Detect which cell encompasses the target text, then output its (x, y) center coordinate. 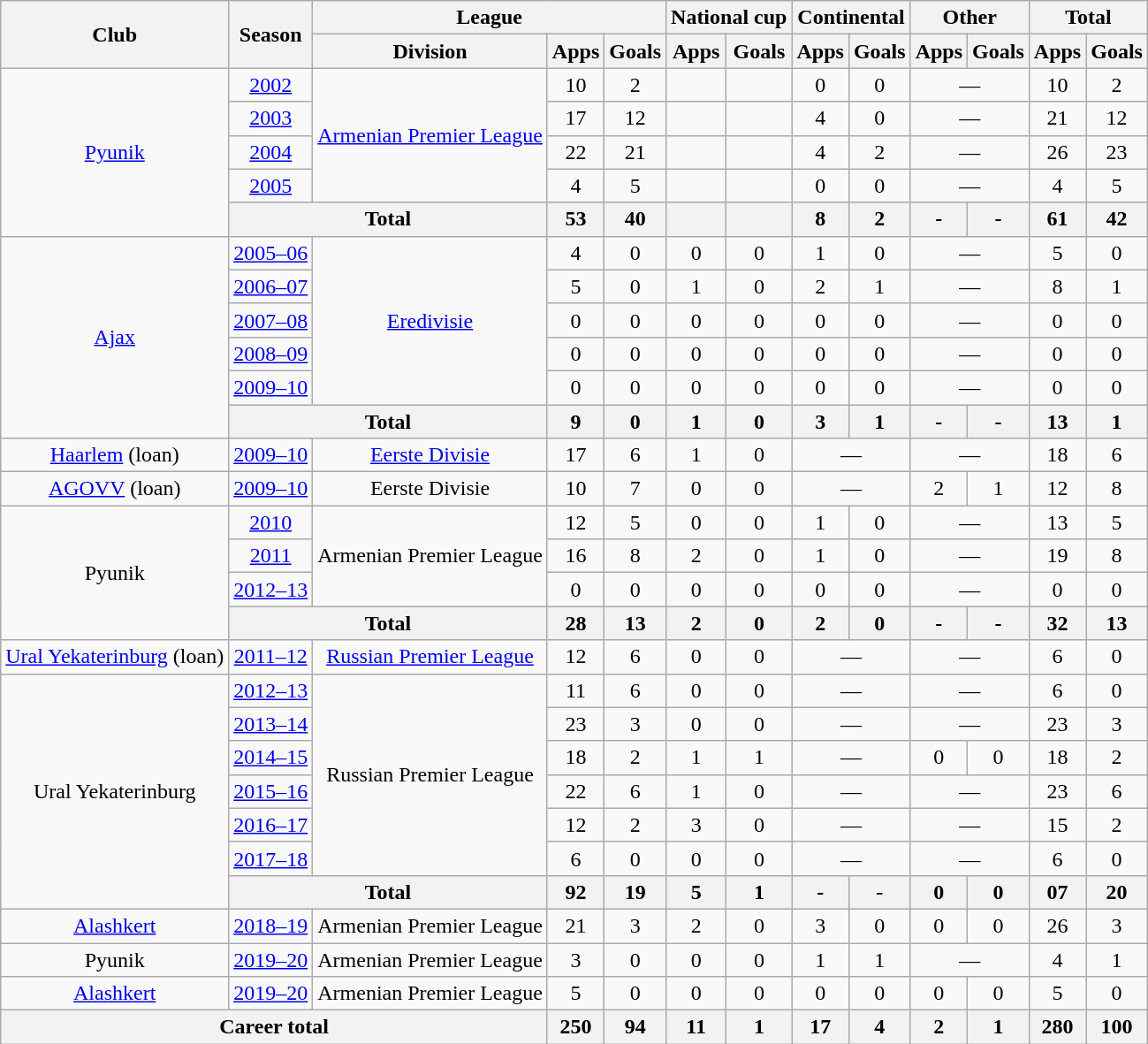
Eredivisie (430, 320)
28 (575, 623)
9 (575, 422)
2013–14 (270, 724)
Ural Yekaterinburg (115, 791)
2017–18 (270, 858)
2005–06 (270, 253)
42 (1117, 219)
100 (1117, 1027)
Continental (851, 18)
Ajax (115, 337)
2004 (270, 152)
2015–16 (270, 791)
2005 (270, 186)
7 (635, 489)
61 (1057, 219)
National cup (729, 18)
2016–17 (270, 825)
Other (969, 18)
2010 (270, 522)
Season (270, 34)
32 (1057, 623)
16 (575, 556)
Haarlem (loan) (115, 455)
94 (635, 1027)
2018–19 (270, 926)
280 (1057, 1027)
2003 (270, 118)
Club (115, 34)
League (490, 18)
2011 (270, 556)
Division (430, 51)
2011–12 (270, 657)
2002 (270, 85)
2008–09 (270, 354)
15 (1057, 825)
2007–08 (270, 320)
Career total (274, 1027)
AGOVV (loan) (115, 489)
2006–07 (270, 286)
40 (635, 219)
250 (575, 1027)
92 (575, 892)
2014–15 (270, 758)
53 (575, 219)
20 (1117, 892)
07 (1057, 892)
Ural Yekaterinburg (loan) (115, 657)
